Extract the [x, y] coordinate from the center of the cell holding the provided text.  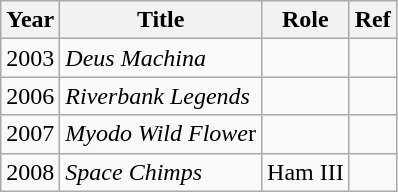
2008 [30, 172]
2003 [30, 58]
Riverbank Legends [161, 96]
Ham III [306, 172]
2006 [30, 96]
Deus Machina [161, 58]
Title [161, 20]
Ref [372, 20]
Year [30, 20]
Myodo Wild Flower [161, 134]
2007 [30, 134]
Role [306, 20]
Space Chimps [161, 172]
